From the cell containing the given text, extract its center point as [X, Y] coordinate. 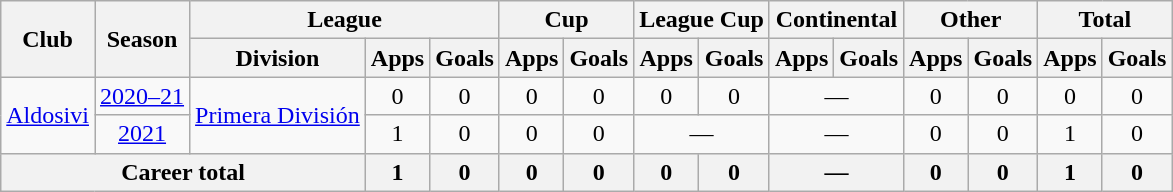
2020–21 [142, 96]
Division [278, 58]
Primera División [278, 115]
Club [48, 39]
Aldosivi [48, 115]
Career total [184, 172]
Continental [836, 20]
Other [971, 20]
2021 [142, 134]
Season [142, 39]
Cup [566, 20]
League Cup [702, 20]
League [345, 20]
Total [1105, 20]
